Return (X, Y) of the center of cell containing provided text 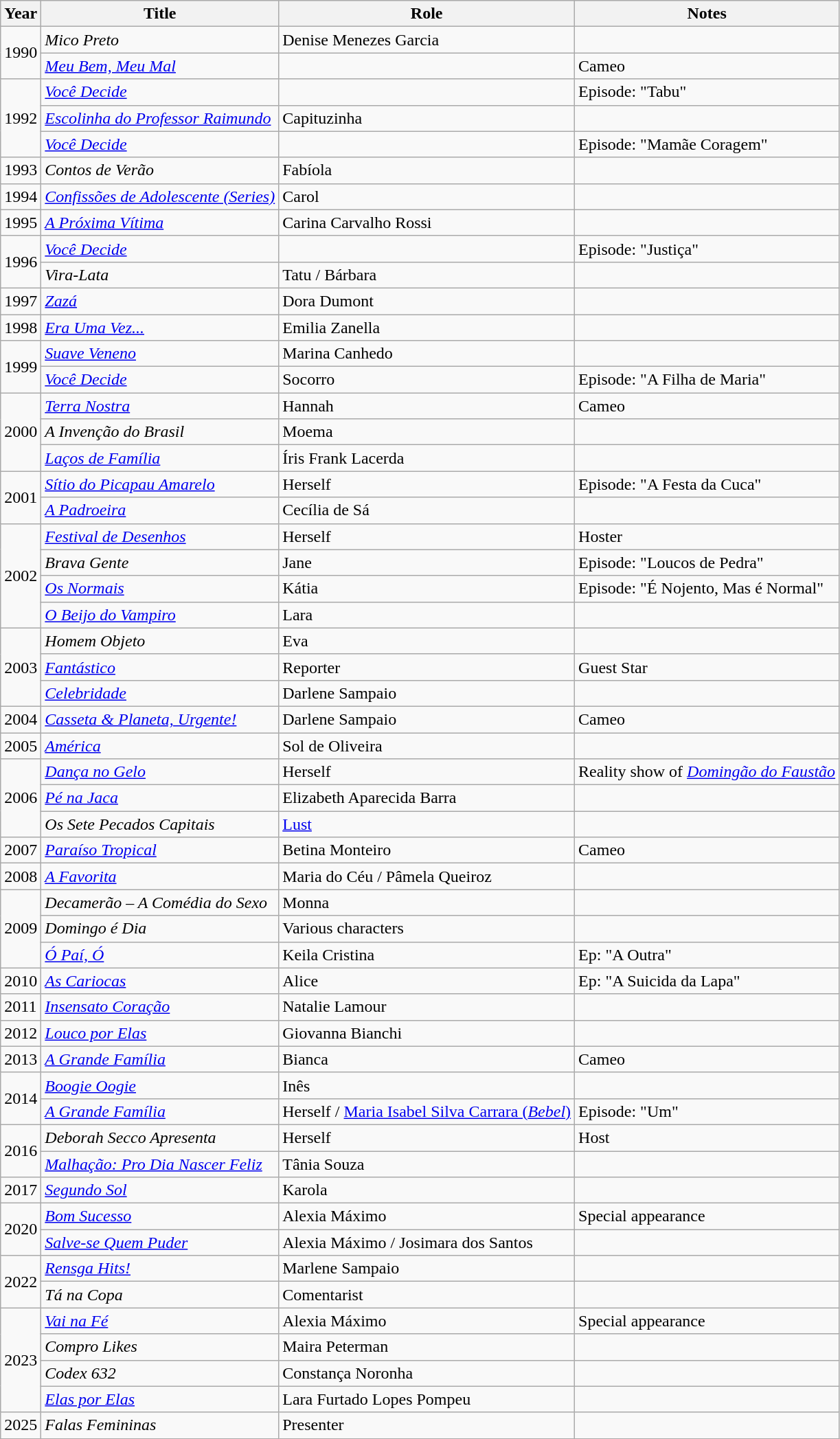
Os Normais (160, 589)
Rensga Hits! (160, 1269)
Contos de Verão (160, 170)
A Próxima Vítima (160, 223)
Brava Gente (160, 563)
Emilia Zanella (427, 328)
1995 (21, 223)
Natalie Lamour (427, 1007)
Constança Noronha (427, 1373)
2022 (21, 1282)
Pé na Jaca (160, 798)
1999 (21, 367)
Suave Veneno (160, 354)
Denise Menezes Garcia (427, 40)
Comentarist (427, 1295)
Decamerão – A Comédia do Sexo (160, 903)
2003 (21, 667)
A Invenção do Brasil (160, 432)
Karola (427, 1190)
1997 (21, 301)
Moema (427, 432)
Os Sete Pecados Capitais (160, 824)
2016 (21, 1151)
Zazá (160, 301)
Escolinha do Professor Raimundo (160, 118)
Carol (427, 196)
Kátia (427, 589)
Laços de Família (160, 458)
Dora Dumont (427, 301)
A Favorita (160, 876)
O Beijo do Vampiro (160, 615)
Guest Star (707, 667)
Hannah (427, 406)
2025 (21, 1425)
Socorro (427, 380)
Festival de Desenhos (160, 536)
Episode: "Justiça" (707, 249)
Episode: "Um" (707, 1111)
1994 (21, 196)
Ep: "A Suicida da Lapa" (707, 981)
Domingo é Dia (160, 929)
Hoster (707, 536)
Fantástico (160, 667)
Herself / Maria Isabel Silva Carrara (Bebel) (427, 1111)
Tânia Souza (427, 1164)
Deborah Secco Apresenta (160, 1137)
Íris Frank Lacerda (427, 458)
Malhação: Pro Dia Nascer Feliz (160, 1164)
1992 (21, 118)
2006 (21, 798)
A Padroeira (160, 510)
Meu Bem, Meu Mal (160, 66)
Tá na Copa (160, 1295)
Fabíola (427, 170)
2007 (21, 850)
Inês (427, 1085)
Keila Cristina (427, 955)
Host (707, 1137)
Marina Canhedo (427, 354)
Episode: "A Filha de Maria" (707, 380)
1996 (21, 262)
1993 (21, 170)
Reality show of Domingão do Faustão (707, 772)
Eva (427, 641)
1998 (21, 328)
2008 (21, 876)
2005 (21, 745)
Sol de Oliveira (427, 745)
2017 (21, 1190)
Sítio do Picapau Amarelo (160, 484)
2012 (21, 1033)
Ep: "A Outra" (707, 955)
Compro Likes (160, 1347)
2014 (21, 1098)
Falas Femininas (160, 1425)
2023 (21, 1360)
Giovanna Bianchi (427, 1033)
1990 (21, 53)
Reporter (427, 667)
Elizabeth Aparecida Barra (427, 798)
2001 (21, 497)
Episode: "Mamãe Coragem" (707, 144)
Segundo Sol (160, 1190)
Casseta & Planeta, Urgente! (160, 719)
2002 (21, 576)
Lara Furtado Lopes Pompeu (427, 1399)
Maria do Céu / Pâmela Queiroz (427, 876)
Elas por Elas (160, 1399)
Insensato Coração (160, 1007)
Maira Peterman (427, 1347)
As Cariocas (160, 981)
Homem Objeto (160, 641)
Boogie Oogie (160, 1085)
Presenter (427, 1425)
Alexia Máximo / Josimara dos Santos (427, 1243)
América (160, 745)
Episode: "É Nojento, Mas é Normal" (707, 589)
Era Uma Vez... (160, 328)
Mico Preto (160, 40)
Notes (707, 14)
Marlene Sampaio (427, 1269)
Lara (427, 615)
2000 (21, 432)
Vai na Fé (160, 1321)
Celebridade (160, 693)
2013 (21, 1059)
Terra Nostra (160, 406)
Capituzinha (427, 118)
Lust (427, 824)
Carina Carvalho Rossi (427, 223)
Paraíso Tropical (160, 850)
Betina Monteiro (427, 850)
2004 (21, 719)
Monna (427, 903)
2020 (21, 1230)
Jane (427, 563)
2009 (21, 929)
Louco por Elas (160, 1033)
Role (427, 14)
Various characters (427, 929)
Confissões de Adolescente (Series) (160, 196)
Alice (427, 981)
Vira-Lata (160, 275)
Tatu / Bárbara (427, 275)
Bom Sucesso (160, 1216)
2011 (21, 1007)
Codex 632 (160, 1373)
2010 (21, 981)
Salve-se Quem Puder (160, 1243)
Title (160, 14)
Episode: "Tabu" (707, 92)
Bianca (427, 1059)
Dança no Gelo (160, 772)
Episode: "A Festa da Cuca" (707, 484)
Year (21, 14)
Ó Paí, Ó (160, 955)
Episode: "Loucos de Pedra" (707, 563)
Cecília de Sá (427, 510)
